Detect which cell encompasses the target text, then output its [x, y] center coordinate. 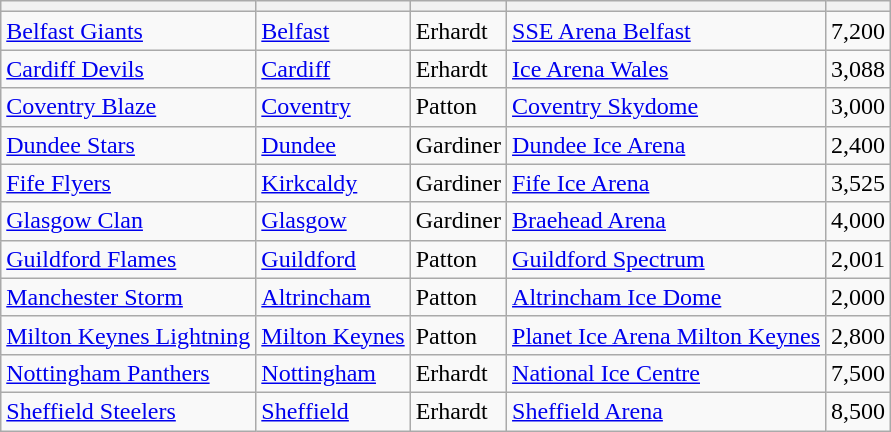
Glasgow [333, 221]
Sheffield [333, 411]
Guildford Spectrum [666, 259]
Fife Flyers [128, 183]
Manchester Storm [128, 297]
7,200 [858, 31]
Coventry Blaze [128, 107]
Milton Keynes [333, 335]
Cardiff [333, 69]
Guildford Flames [128, 259]
3,000 [858, 107]
Sheffield Steelers [128, 411]
2,001 [858, 259]
Altrincham Ice Dome [666, 297]
Kirkcaldy [333, 183]
Sheffield Arena [666, 411]
Ice Arena Wales [666, 69]
Glasgow Clan [128, 221]
Braehead Arena [666, 221]
Cardiff Devils [128, 69]
8,500 [858, 411]
Belfast Giants [128, 31]
Nottingham [333, 373]
Coventry [333, 107]
3,525 [858, 183]
Coventry Skydome [666, 107]
Planet Ice Arena Milton Keynes [666, 335]
2,000 [858, 297]
7,500 [858, 373]
Milton Keynes Lightning [128, 335]
Dundee Ice Arena [666, 145]
National Ice Centre [666, 373]
SSE Arena Belfast [666, 31]
Altrincham [333, 297]
3,088 [858, 69]
2,400 [858, 145]
Dundee Stars [128, 145]
Belfast [333, 31]
Dundee [333, 145]
2,800 [858, 335]
Fife Ice Arena [666, 183]
4,000 [858, 221]
Nottingham Panthers [128, 373]
Guildford [333, 259]
